Return [x, y] of the center of cell containing provided text 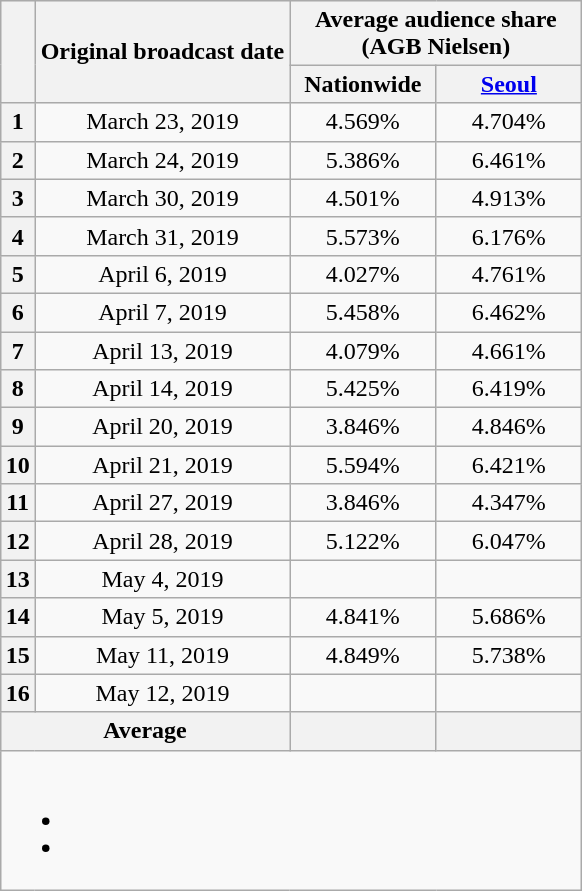
13 [18, 579]
March 24, 2019 [162, 160]
4.661% [509, 351]
4.027% [363, 274]
4 [18, 236]
6.176% [509, 236]
10 [18, 465]
6.047% [509, 541]
14 [18, 617]
March 23, 2019 [162, 122]
1 [18, 122]
4.849% [363, 655]
5.686% [509, 617]
5.122% [363, 541]
April 27, 2019 [162, 503]
4.501% [363, 198]
April 7, 2019 [162, 312]
4.569% [363, 122]
April 6, 2019 [162, 274]
5.458% [363, 312]
6 [18, 312]
April 13, 2019 [162, 351]
6.419% [509, 389]
2 [18, 160]
9 [18, 427]
15 [18, 655]
4.079% [363, 351]
4.347% [509, 503]
March 31, 2019 [162, 236]
6.421% [509, 465]
April 21, 2019 [162, 465]
May 4, 2019 [162, 579]
16 [18, 693]
5 [18, 274]
Average [145, 731]
8 [18, 389]
Original broadcast date [162, 52]
Average audience share(AGB Nielsen) [436, 32]
5.738% [509, 655]
April 14, 2019 [162, 389]
May 11, 2019 [162, 655]
4.841% [363, 617]
4.761% [509, 274]
6.461% [509, 160]
12 [18, 541]
11 [18, 503]
April 28, 2019 [162, 541]
Nationwide [363, 84]
May 5, 2019 [162, 617]
3 [18, 198]
4.913% [509, 198]
5.594% [363, 465]
March 30, 2019 [162, 198]
7 [18, 351]
April 20, 2019 [162, 427]
4.704% [509, 122]
4.846% [509, 427]
5.425% [363, 389]
Seoul [509, 84]
5.573% [363, 236]
6.462% [509, 312]
May 12, 2019 [162, 693]
5.386% [363, 160]
